Output the (x, y) coordinate of the center of the cell containing the given text.  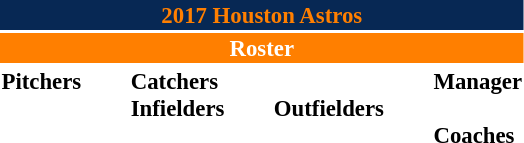
2017 Houston Astros (262, 15)
Roster (262, 48)
